Search for the cell housing the specified text and yield its [X, Y] center coordinate. 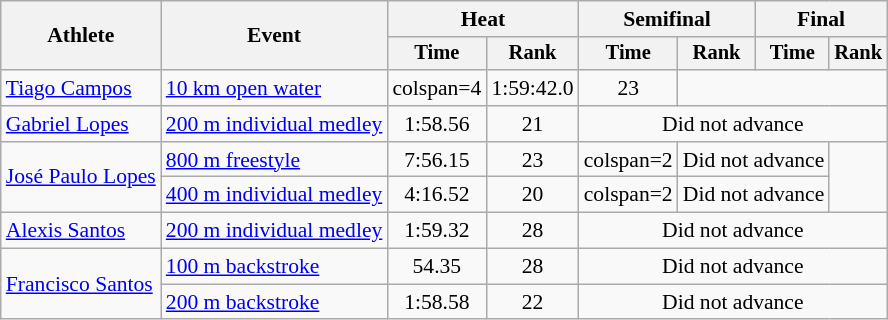
7:56.15 [436, 160]
Gabriel Lopes [81, 124]
Francisco Santos [81, 284]
1:59:42.0 [532, 88]
21 [532, 124]
1:58.58 [436, 302]
José Paulo Lopes [81, 178]
20 [532, 195]
4:16.52 [436, 195]
Event [274, 36]
1:58.56 [436, 124]
10 km open water [274, 88]
100 m backstroke [274, 267]
Final [821, 19]
Heat [482, 19]
22 [532, 302]
Tiago Campos [81, 88]
400 m individual medley [274, 195]
200 m backstroke [274, 302]
Semifinal [668, 19]
1:59.32 [436, 231]
Alexis Santos [81, 231]
800 m freestyle [274, 160]
54.35 [436, 267]
colspan=4 [436, 88]
Athlete [81, 36]
